Search for the cell housing the specified text and yield its [x, y] center coordinate. 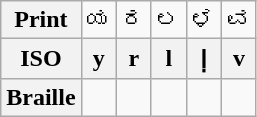
r [134, 59]
ವ [238, 20]
ಯ [98, 20]
l [168, 59]
ISO [41, 59]
ರ [134, 20]
v [238, 59]
Braille [41, 97]
ಲ [168, 20]
Print [41, 20]
y [98, 59]
ಳ [204, 20]
ḷ [204, 59]
